Return (x, y) of the center of cell containing provided text 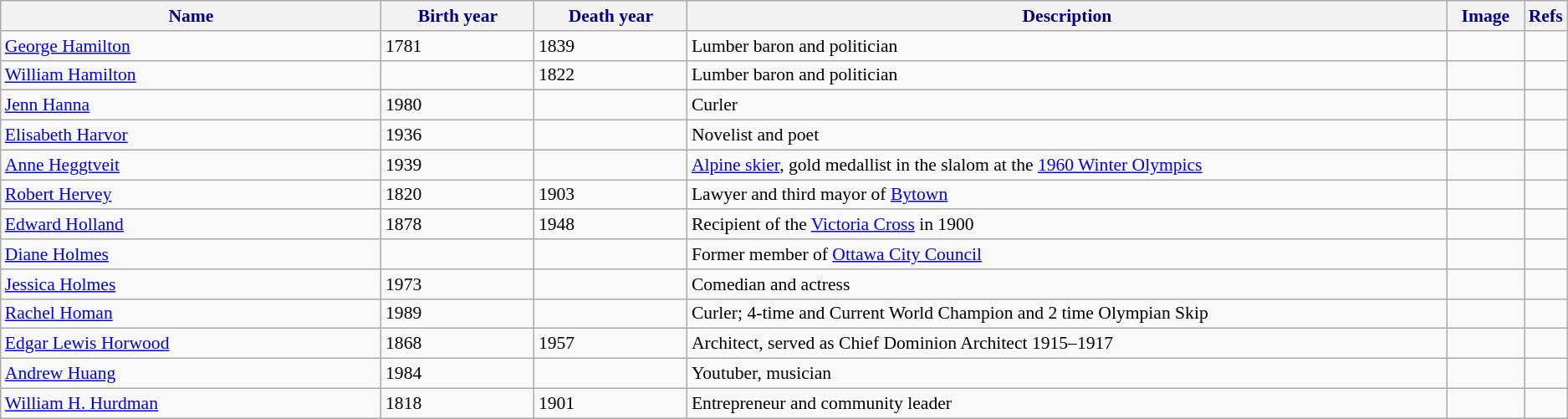
Curler (1067, 105)
William H. Hurdman (191, 403)
Birth year (458, 16)
1901 (610, 403)
George Hamilton (191, 46)
Elisabeth Harvor (191, 135)
Jessica Holmes (191, 284)
1822 (610, 75)
Name (191, 16)
William Hamilton (191, 75)
1936 (458, 135)
Jenn Hanna (191, 105)
Rachel Homan (191, 314)
Curler; 4-time and Current World Champion and 2 time Olympian Skip (1067, 314)
Refs (1545, 16)
Alpine skier, gold medallist in the slalom at the 1960 Winter Olympics (1067, 165)
1939 (458, 165)
Diane Holmes (191, 254)
Comedian and actress (1067, 284)
1980 (458, 105)
Former member of Ottawa City Council (1067, 254)
Robert Hervey (191, 195)
Edgar Lewis Horwood (191, 344)
1984 (458, 374)
Description (1067, 16)
1973 (458, 284)
Lawyer and third mayor of Bytown (1067, 195)
Recipient of the Victoria Cross in 1900 (1067, 225)
1948 (610, 225)
1957 (610, 344)
1818 (458, 403)
Edward Holland (191, 225)
1820 (458, 195)
Architect, served as Chief Dominion Architect 1915–1917 (1067, 344)
Andrew Huang (191, 374)
1903 (610, 195)
1868 (458, 344)
Novelist and poet (1067, 135)
1781 (458, 46)
Anne Heggtveit (191, 165)
Entrepreneur and community leader (1067, 403)
Image (1485, 16)
Death year (610, 16)
1839 (610, 46)
1878 (458, 225)
1989 (458, 314)
Youtuber, musician (1067, 374)
